Search for the cell housing the specified text and yield its [x, y] center coordinate. 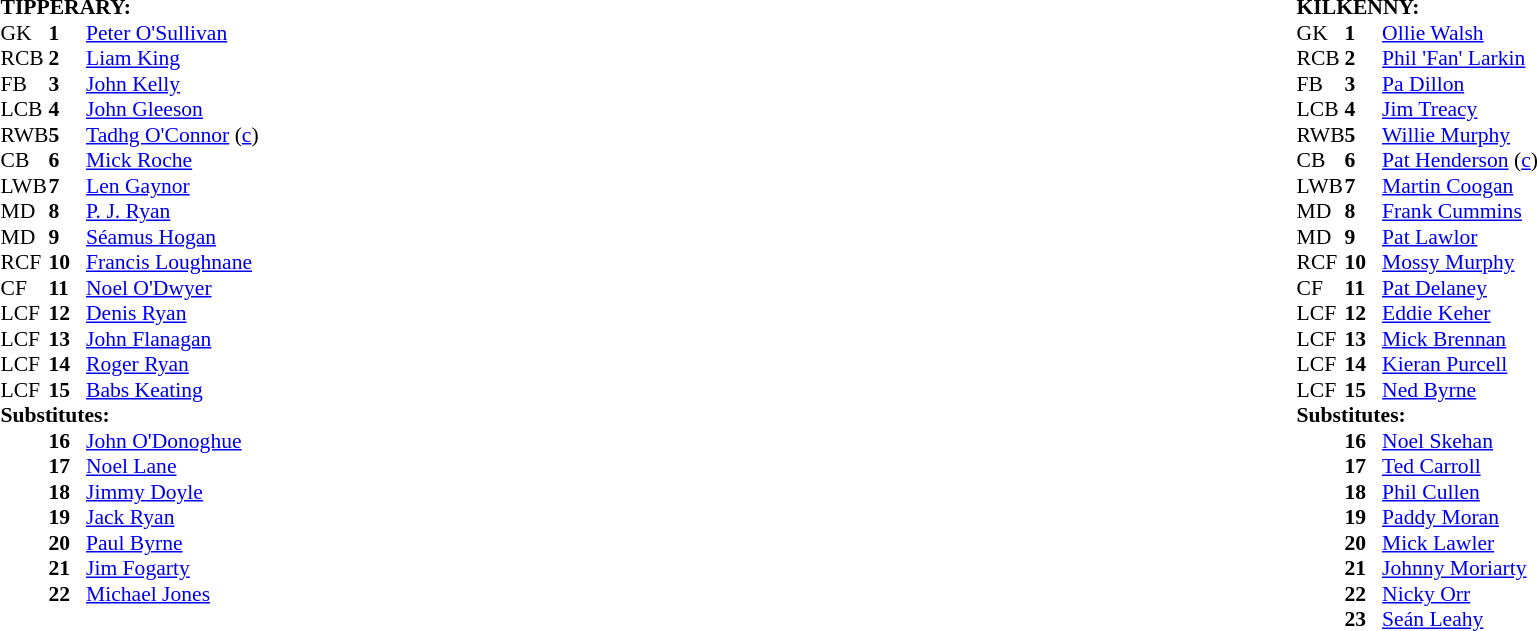
Noel Lane [172, 467]
Len Gaynor [172, 186]
Substitutes: [129, 415]
Peter O'Sullivan [172, 33]
Francis Loughnane [172, 263]
Séamus Hogan [172, 237]
Tadhg O'Connor (c) [172, 135]
Michael Jones [172, 594]
Liam King [172, 59]
Babs Keating [172, 390]
Roger Ryan [172, 365]
John Flanagan [172, 339]
John Kelly [172, 84]
Paul Byrne [172, 543]
Jack Ryan [172, 517]
Jim Fogarty [172, 569]
John Gleeson [172, 109]
Denis Ryan [172, 313]
Noel O'Dwyer [172, 288]
John O'Donoghue [172, 441]
Jimmy Doyle [172, 492]
P. J. Ryan [172, 211]
Mick Roche [172, 161]
